Extract the [X, Y] coordinate from the center of the cell holding the provided text.  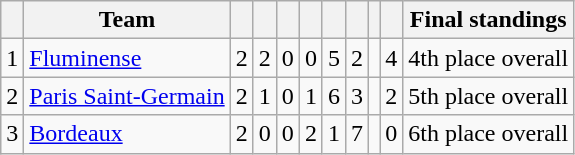
7 [356, 134]
Bordeaux [127, 134]
Final standings [488, 20]
Team [127, 20]
4th place overall [488, 58]
5th place overall [488, 96]
6th place overall [488, 134]
Paris Saint-Germain [127, 96]
6 [334, 96]
Fluminense [127, 58]
5 [334, 58]
4 [392, 58]
